Find where the given text appears and provide that cell's center as (x, y) coordinate. 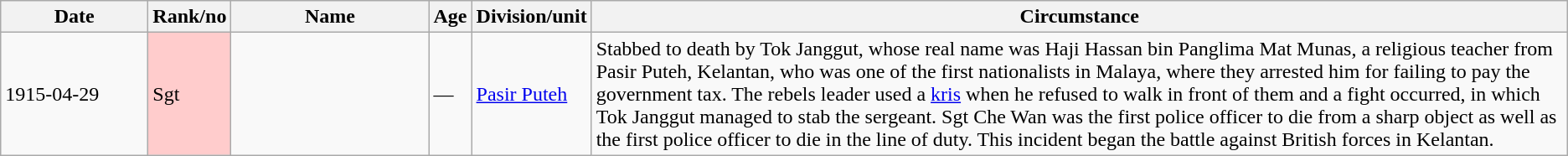
Rank/no (189, 17)
— (451, 94)
Division/unit (531, 17)
Name (330, 17)
Age (451, 17)
1915-04-29 (75, 94)
Sgt (189, 94)
Date (75, 17)
Pasir Puteh (531, 94)
Circumstance (1079, 17)
